From the cell containing the given text, extract its center point as (x, y) coordinate. 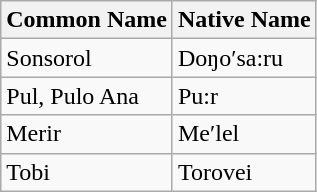
Me′lel (244, 134)
Tobi (87, 172)
Pul, Pulo Ana (87, 96)
Common Name (87, 20)
Native Name (244, 20)
Torovei (244, 172)
Sonsorol (87, 58)
Doŋo′sa:ru (244, 58)
Pu:r (244, 96)
Merir (87, 134)
